Pinpoint the cell where the given text exists, returning its [X, Y] midpoint coordinate. 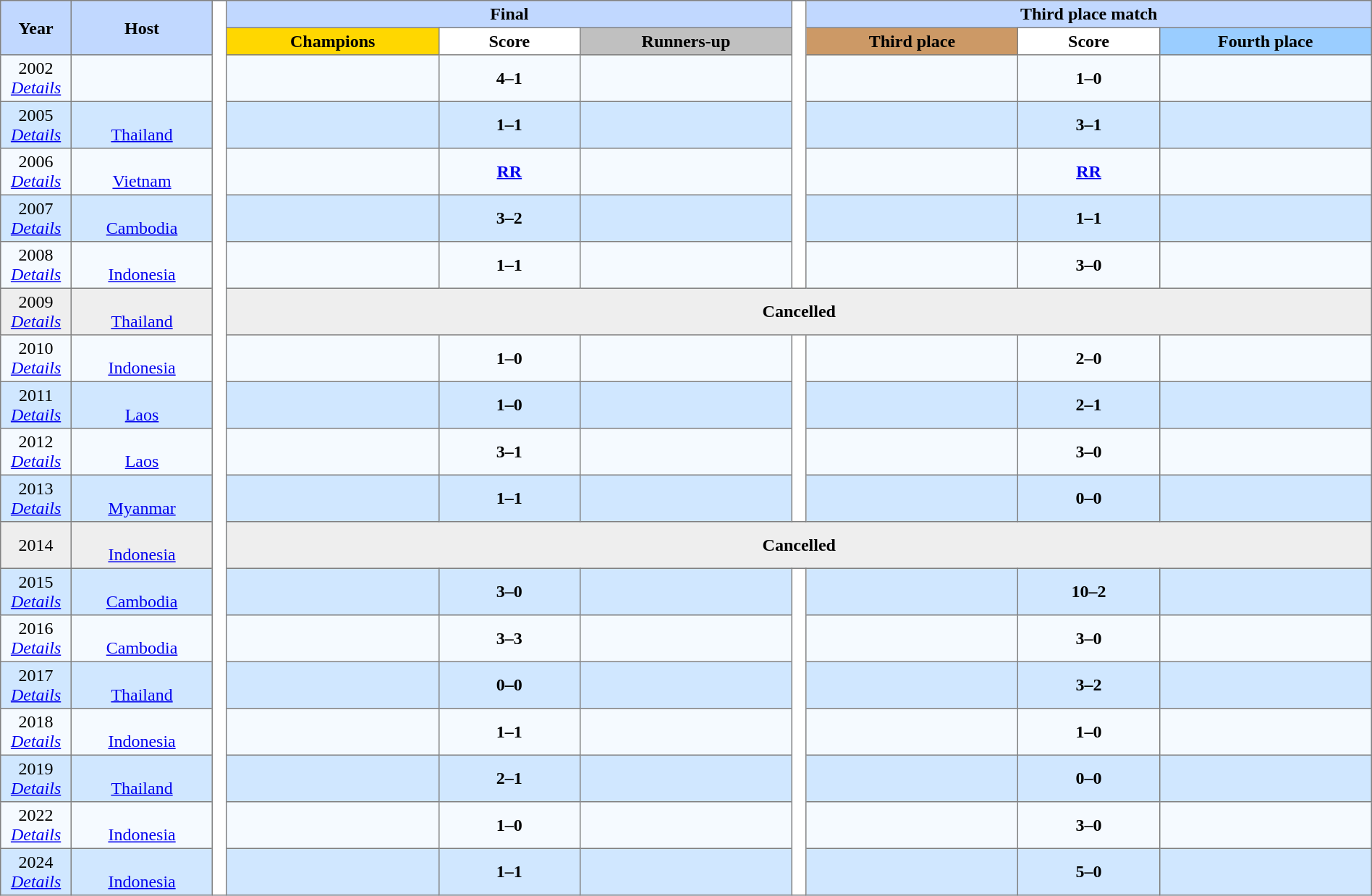
5–0 [1088, 871]
Fourth place [1265, 41]
2019Details [36, 778]
4–1 [509, 78]
2017Details [36, 685]
Third place match [1088, 14]
2024Details [36, 871]
2010Details [36, 358]
Final [509, 14]
2005Details [36, 124]
Host [142, 28]
2006Details [36, 172]
2007Details [36, 218]
2022Details [36, 825]
2009Details [36, 311]
2008Details [36, 265]
2002Details [36, 78]
Third place [912, 41]
2012Details [36, 452]
Myanmar [142, 498]
Vietnam [142, 172]
Champions [333, 41]
2016Details [36, 638]
2014 [36, 545]
2018Details [36, 732]
2015Details [36, 591]
2–0 [1088, 358]
10–2 [1088, 591]
2011Details [36, 405]
3–3 [509, 638]
Year [36, 28]
Runners-up [686, 41]
2013Details [36, 498]
